Output the (X, Y) coordinate of the center of the cell containing the given text.  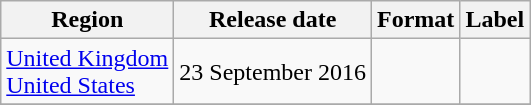
Region (88, 20)
23 September 2016 (273, 72)
Label (495, 20)
Release date (273, 20)
Format (416, 20)
United KingdomUnited States (88, 72)
